Pinpoint the cell where the given text exists, returning its (x, y) midpoint coordinate. 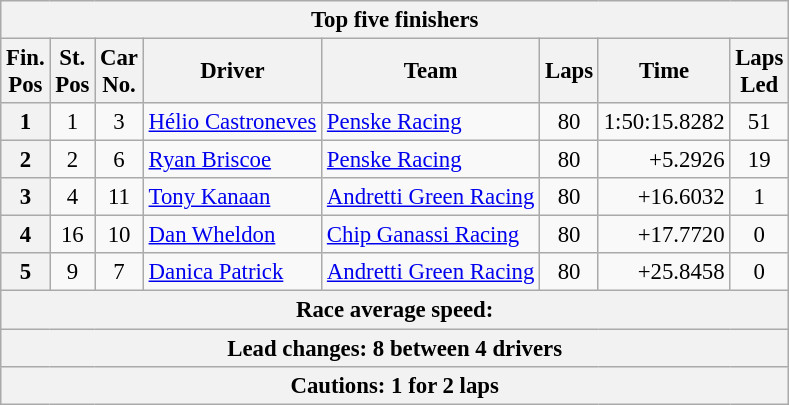
LapsLed (760, 72)
Dan Wheldon (232, 235)
Tony Kanaan (232, 197)
+25.8458 (664, 273)
+16.6032 (664, 197)
51 (760, 122)
Chip Ganassi Racing (431, 235)
19 (760, 160)
6 (120, 160)
Team (431, 72)
9 (72, 273)
5 (26, 273)
Hélio Castroneves (232, 122)
CarNo. (120, 72)
Time (664, 72)
Driver (232, 72)
+17.7720 (664, 235)
Lead changes: 8 between 4 drivers (395, 348)
16 (72, 235)
Top five finishers (395, 20)
Ryan Briscoe (232, 160)
7 (120, 273)
11 (120, 197)
Danica Patrick (232, 273)
Fin.Pos (26, 72)
Cautions: 1 for 2 laps (395, 385)
1:50:15.8282 (664, 122)
+5.2926 (664, 160)
St.Pos (72, 72)
Race average speed: (395, 310)
Laps (570, 72)
10 (120, 235)
